Output the (X, Y) coordinate of the center of the cell containing the given text.  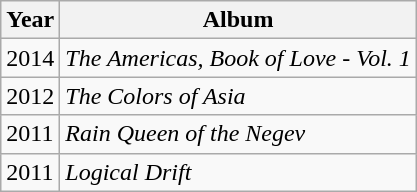
Year (30, 20)
Logical Drift (238, 172)
Album (238, 20)
2012 (30, 96)
The Americas, Book of Love - Vol. 1 (238, 58)
2014 (30, 58)
Rain Queen of the Negev (238, 134)
The Colors of Asia (238, 96)
